Determine the [X, Y] coordinate at the center of the cell enclosing the given text.  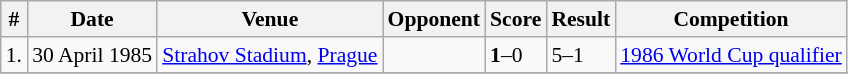
Competition [731, 19]
1. [14, 55]
Venue [270, 19]
Score [516, 19]
1–0 [516, 55]
Result [580, 19]
Date [92, 19]
# [14, 19]
Opponent [434, 19]
Strahov Stadium, Prague [270, 55]
5–1 [580, 55]
30 April 1985 [92, 55]
1986 World Cup qualifier [731, 55]
